Determine the (x, y) coordinate at the center of the cell enclosing the given text.  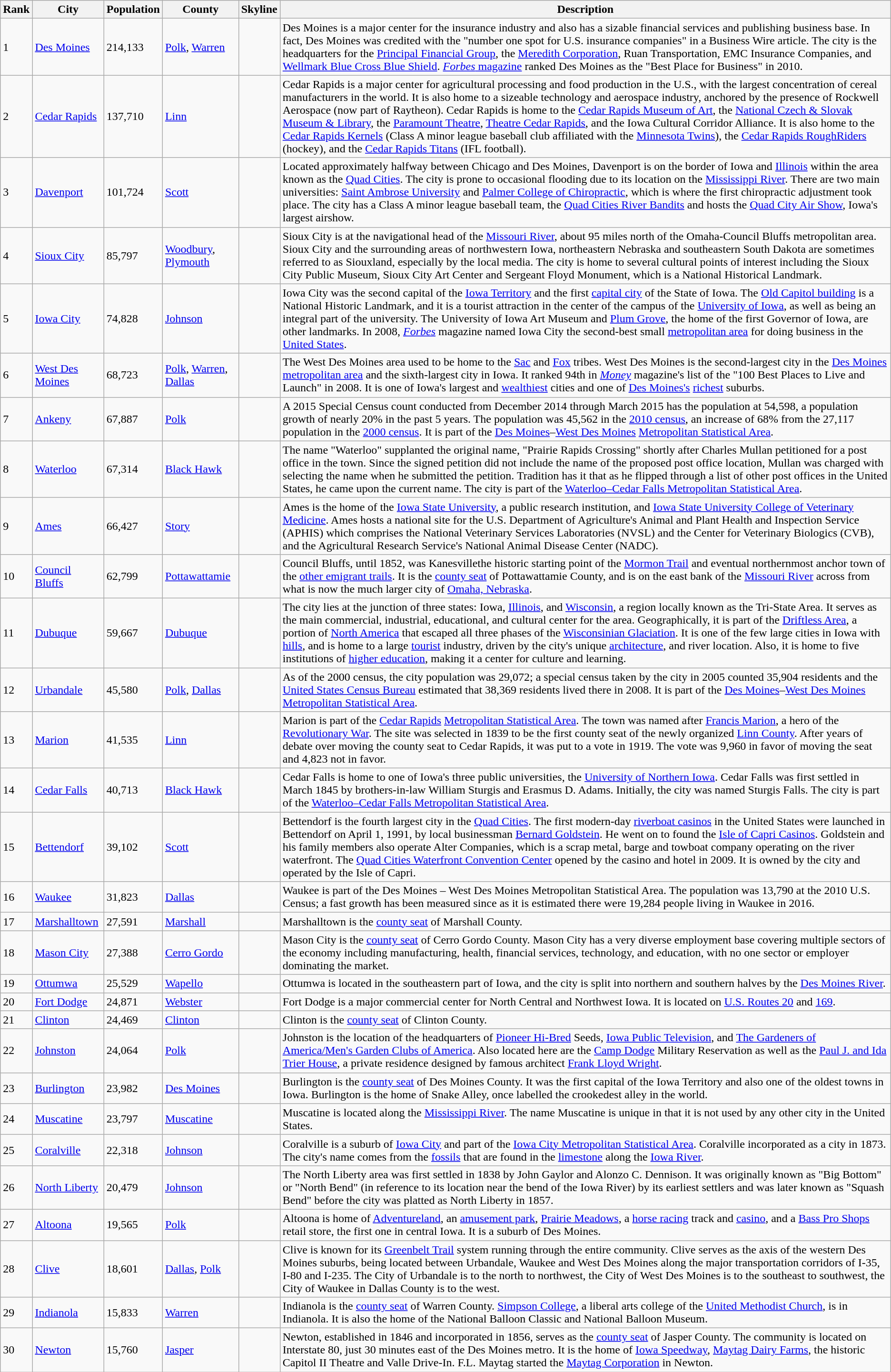
10 (16, 576)
68,723 (133, 375)
214,133 (133, 47)
40,713 (133, 790)
13 (16, 740)
Mason City (68, 953)
15,833 (133, 1313)
27,388 (133, 953)
5 (16, 318)
11 (16, 633)
Indianola (68, 1313)
24,064 (133, 1051)
27,591 (133, 922)
Population (133, 10)
Skyline (259, 10)
Marshalltown is the county seat of Marshall County. (585, 922)
Johnston (68, 1051)
15,760 (133, 1350)
22,318 (133, 1150)
Coralville (68, 1150)
101,724 (133, 192)
25 (16, 1150)
23,797 (133, 1119)
Dallas, Polk (200, 1269)
West Des Moines (68, 375)
Davenport (68, 192)
Council Bluffs (68, 576)
62,799 (133, 576)
Burlington (68, 1088)
18,601 (133, 1269)
Cedar Rapids (68, 116)
29 (16, 1313)
23,982 (133, 1088)
Ottumwa is located in the southeastern part of Iowa, and the city is split into northern and southern halves by the Des Moines River. (585, 984)
Ottumwa (68, 984)
8 (16, 469)
Marshall (200, 922)
6 (16, 375)
24,871 (133, 1002)
2 (16, 116)
Cerro Gordo (200, 953)
Newton (68, 1350)
137,710 (133, 116)
22 (16, 1051)
Jasper (200, 1350)
Wapello (200, 984)
31,823 (133, 897)
26 (16, 1187)
Altoona (68, 1224)
24,469 (133, 1020)
41,535 (133, 740)
16 (16, 897)
45,580 (133, 689)
Polk, Warren, Dallas (200, 375)
Story (200, 526)
9 (16, 526)
Warren (200, 1313)
Webster (200, 1002)
28 (16, 1269)
Urbandale (68, 689)
24 (16, 1119)
Pottawattamie (200, 576)
4 (16, 255)
Muscatine is located along the Mississippi River. The name Muscatine is unique in that it is not used by any other city in the United States. (585, 1119)
7 (16, 419)
20,479 (133, 1187)
Marion (68, 740)
66,427 (133, 526)
Clive (68, 1269)
Clinton is the county seat of Clinton County. (585, 1020)
19,565 (133, 1224)
30 (16, 1350)
County (200, 10)
14 (16, 790)
Fort Dodge (68, 1002)
17 (16, 922)
67,887 (133, 419)
Polk, Dallas (200, 689)
20 (16, 1002)
Sioux City (68, 255)
Ankeny (68, 419)
Waukee (68, 897)
1 (16, 47)
Dallas (200, 897)
23 (16, 1088)
Rank (16, 10)
18 (16, 953)
North Liberty (68, 1187)
67,314 (133, 469)
Marshalltown (68, 922)
Description (585, 10)
Fort Dodge is a major commercial center for North Central and Northwest Iowa. It is located on U.S. Routes 20 and 169. (585, 1002)
12 (16, 689)
15 (16, 847)
85,797 (133, 255)
74,828 (133, 318)
Woodbury, Plymouth (200, 255)
21 (16, 1020)
Polk, Warren (200, 47)
39,102 (133, 847)
19 (16, 984)
3 (16, 192)
25,529 (133, 984)
Cedar Falls (68, 790)
Waterloo (68, 469)
Iowa City (68, 318)
Bettendorf (68, 847)
27 (16, 1224)
Ames (68, 526)
City (68, 10)
59,667 (133, 633)
